For the text-containing cell, return its midpoint in (x, y) coordinate format. 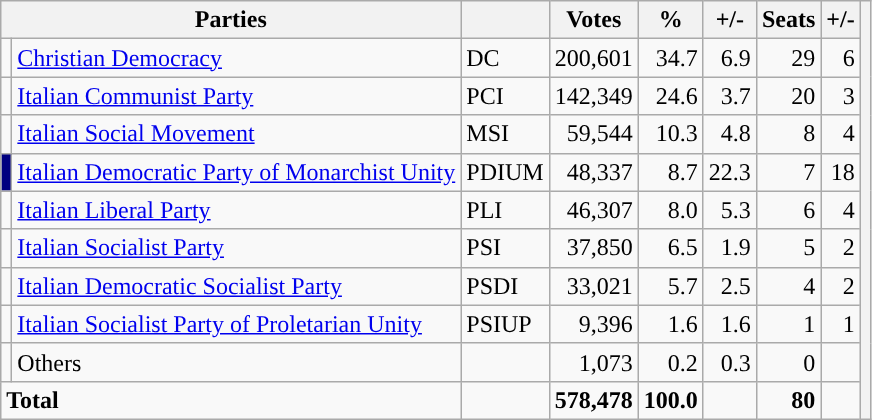
PCI (505, 96)
Italian Socialist Party of Proletarian Unity (236, 324)
Italian Democratic Party of Monarchist Unity (236, 172)
8.0 (670, 210)
2.5 (730, 286)
100.0 (670, 400)
Total (231, 400)
59,544 (594, 134)
48,337 (594, 172)
578,478 (594, 400)
0.3 (730, 362)
Christian Democracy (236, 58)
PDIUM (505, 172)
Others (236, 362)
9,396 (594, 324)
20 (788, 96)
37,850 (594, 248)
Seats (788, 20)
Parties (231, 20)
4.8 (730, 134)
Italian Liberal Party (236, 210)
10.3 (670, 134)
7 (788, 172)
18 (840, 172)
5.7 (670, 286)
8.7 (670, 172)
6.9 (730, 58)
MSI (505, 134)
3.7 (730, 96)
29 (788, 58)
22.3 (730, 172)
Italian Communist Party (236, 96)
PSDI (505, 286)
1,073 (594, 362)
PSIUP (505, 324)
0.2 (670, 362)
46,307 (594, 210)
34.7 (670, 58)
Italian Democratic Socialist Party (236, 286)
5.3 (730, 210)
0 (788, 362)
% (670, 20)
Votes (594, 20)
24.6 (670, 96)
1.9 (730, 248)
DC (505, 58)
33,021 (594, 286)
80 (788, 400)
PLI (505, 210)
PSI (505, 248)
200,601 (594, 58)
6.5 (670, 248)
Italian Socialist Party (236, 248)
3 (840, 96)
8 (788, 134)
5 (788, 248)
142,349 (594, 96)
Italian Social Movement (236, 134)
